Scan for the cell matching the given text and deliver its [X, Y] coordinate at center. 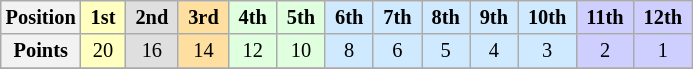
10th [547, 17]
1 [663, 51]
4th [253, 17]
4 [494, 51]
6 [397, 51]
14 [203, 51]
8 [349, 51]
5 [446, 51]
6th [349, 17]
3 [547, 51]
16 [152, 51]
12th [663, 17]
2nd [152, 17]
11th [604, 17]
20 [104, 51]
10 [301, 51]
12 [253, 51]
2 [604, 51]
8th [446, 17]
1st [104, 17]
9th [494, 17]
3rd [203, 17]
Points [41, 51]
7th [397, 17]
5th [301, 17]
Position [41, 17]
